For the text-containing cell, return its midpoint in (X, Y) coordinate format. 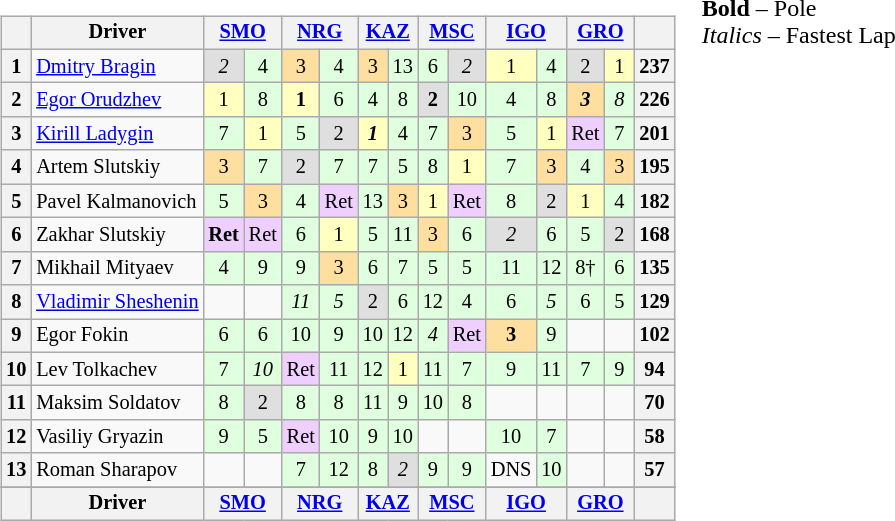
201 (654, 134)
Artem Slutskiy (117, 167)
168 (654, 235)
Egor Orudzhev (117, 100)
Mikhail Mityaev (117, 268)
226 (654, 100)
Dmitry Bragin (117, 66)
Roman Sharapov (117, 470)
Maksim Soldatov (117, 403)
94 (654, 369)
Zakhar Slutskiy (117, 235)
135 (654, 268)
Lev Tolkachev (117, 369)
57 (654, 470)
Vasiliy Gryazin (117, 437)
129 (654, 302)
182 (654, 201)
58 (654, 437)
195 (654, 167)
8† (585, 268)
Pavel Kalmanovich (117, 201)
Egor Fokin (117, 336)
70 (654, 403)
DNS (511, 470)
Kirill Ladygin (117, 134)
237 (654, 66)
102 (654, 336)
Vladimir Sheshenin (117, 302)
